Return the [x, y] coordinate for the center point of the cell that contains the specified text.  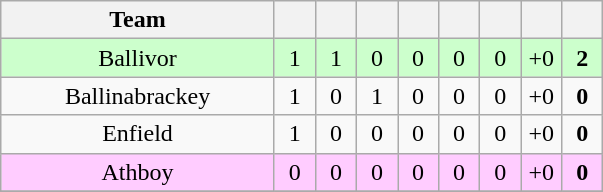
Ballinabrackey [138, 96]
2 [582, 58]
Enfield [138, 134]
Ballivor [138, 58]
Team [138, 20]
Athboy [138, 172]
